Scan for the cell matching the given text and deliver its (x, y) coordinate at center. 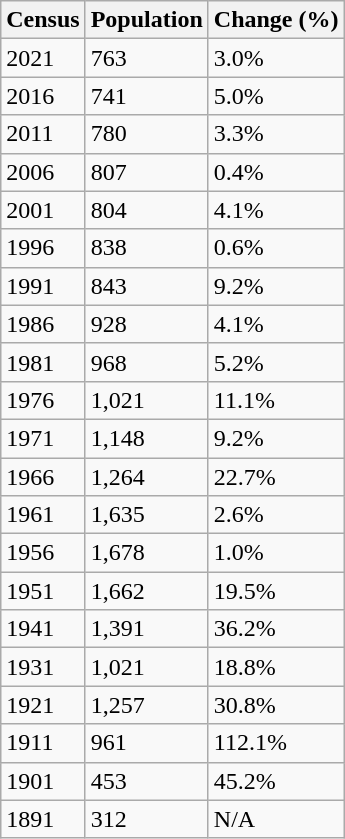
1991 (43, 286)
1931 (43, 667)
N/A (276, 819)
807 (146, 172)
Population (146, 20)
Census (43, 20)
19.5% (276, 591)
2006 (43, 172)
5.0% (276, 96)
1981 (43, 362)
0.6% (276, 248)
1961 (43, 515)
312 (146, 819)
36.2% (276, 629)
22.7% (276, 477)
1,678 (146, 553)
3.3% (276, 134)
1941 (43, 629)
1,662 (146, 591)
2001 (43, 210)
1956 (43, 553)
1,635 (146, 515)
1901 (43, 781)
763 (146, 58)
1996 (43, 248)
1.0% (276, 553)
741 (146, 96)
45.2% (276, 781)
961 (146, 743)
112.1% (276, 743)
2011 (43, 134)
2021 (43, 58)
838 (146, 248)
843 (146, 286)
18.8% (276, 667)
1986 (43, 324)
1,391 (146, 629)
1911 (43, 743)
968 (146, 362)
1,257 (146, 705)
1921 (43, 705)
Change (%) (276, 20)
804 (146, 210)
1976 (43, 400)
11.1% (276, 400)
1891 (43, 819)
928 (146, 324)
30.8% (276, 705)
3.0% (276, 58)
1,264 (146, 477)
1951 (43, 591)
1966 (43, 477)
5.2% (276, 362)
453 (146, 781)
1971 (43, 438)
2016 (43, 96)
1,148 (146, 438)
0.4% (276, 172)
2.6% (276, 515)
780 (146, 134)
